Output the [x, y] coordinate of the center of the cell containing the given text.  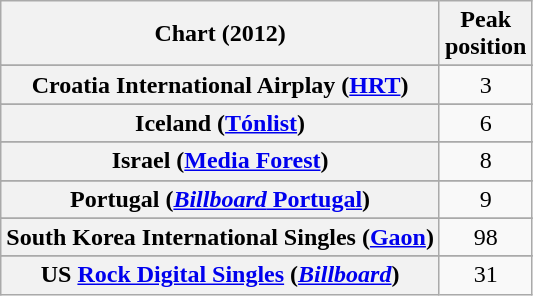
Croatia International Airplay (HRT) [220, 85]
3 [485, 85]
Peakposition [485, 34]
Chart (2012) [220, 34]
31 [485, 275]
6 [485, 123]
9 [485, 199]
8 [485, 161]
Portugal (Billboard Portugal) [220, 199]
Israel (Media Forest) [220, 161]
98 [485, 237]
South Korea International Singles (Gaon) [220, 237]
US Rock Digital Singles (Billboard) [220, 275]
Iceland (Tónlist) [220, 123]
